From the cell containing the given text, extract its center point as [x, y] coordinate. 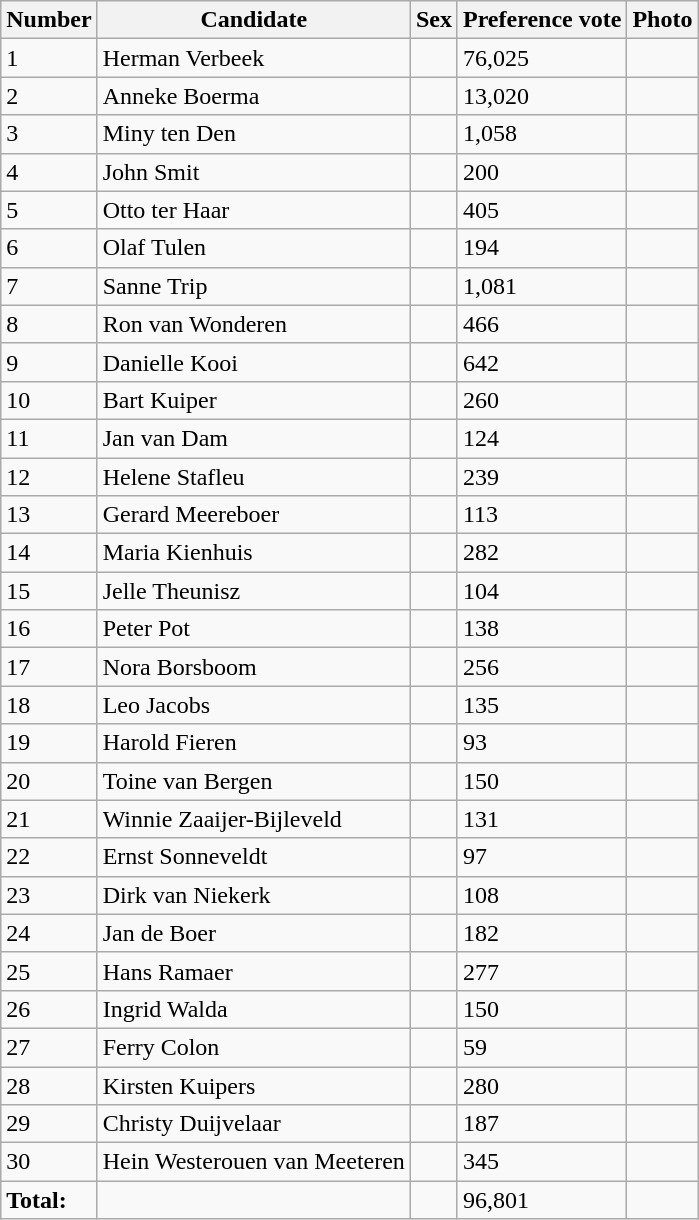
256 [542, 667]
Bart Kuiper [254, 400]
Helene Stafleu [254, 477]
30 [49, 1162]
260 [542, 400]
Hein Westerouen van Meeteren [254, 1162]
405 [542, 210]
135 [542, 705]
1,081 [542, 286]
19 [49, 743]
10 [49, 400]
22 [49, 857]
59 [542, 1047]
24 [49, 933]
5 [49, 210]
29 [49, 1124]
Ferry Colon [254, 1047]
Dirk van Niekerk [254, 895]
14 [49, 553]
John Smit [254, 172]
187 [542, 1124]
Number [49, 20]
194 [542, 248]
282 [542, 553]
1,058 [542, 134]
280 [542, 1085]
Sanne Trip [254, 286]
108 [542, 895]
16 [49, 629]
97 [542, 857]
4 [49, 172]
642 [542, 362]
3 [49, 134]
93 [542, 743]
Sex [434, 20]
7 [49, 286]
23 [49, 895]
26 [49, 1009]
Winnie Zaaijer-Bijleveld [254, 819]
Leo Jacobs [254, 705]
13 [49, 515]
18 [49, 705]
Jan de Boer [254, 933]
Toine van Bergen [254, 781]
6 [49, 248]
28 [49, 1085]
345 [542, 1162]
9 [49, 362]
466 [542, 324]
Preference vote [542, 20]
200 [542, 172]
76,025 [542, 58]
Ron van Wonderen [254, 324]
Ernst Sonneveldt [254, 857]
27 [49, 1047]
124 [542, 438]
Total: [49, 1200]
Jan van Dam [254, 438]
113 [542, 515]
Jelle Theunisz [254, 591]
1 [49, 58]
Anneke Boerma [254, 96]
Herman Verbeek [254, 58]
Peter Pot [254, 629]
182 [542, 933]
2 [49, 96]
Maria Kienhuis [254, 553]
Olaf Tulen [254, 248]
Harold Fieren [254, 743]
Danielle Kooi [254, 362]
104 [542, 591]
Nora Borsboom [254, 667]
15 [49, 591]
Hans Ramaer [254, 971]
Kirsten Kuipers [254, 1085]
12 [49, 477]
239 [542, 477]
138 [542, 629]
17 [49, 667]
96,801 [542, 1200]
Christy Duijvelaar [254, 1124]
8 [49, 324]
Otto ter Haar [254, 210]
Photo [662, 20]
21 [49, 819]
11 [49, 438]
277 [542, 971]
131 [542, 819]
13,020 [542, 96]
25 [49, 971]
Miny ten Den [254, 134]
20 [49, 781]
Gerard Meereboer [254, 515]
Ingrid Walda [254, 1009]
Candidate [254, 20]
